Locate the cell with the specified text and output its (x, y) center coordinate. 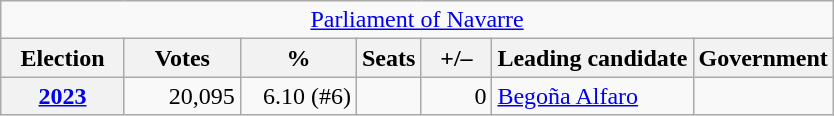
0 (456, 96)
Leading candidate (592, 58)
Government (763, 58)
Parliament of Navarre (418, 20)
Election (63, 58)
Votes (182, 58)
2023 (63, 96)
+/– (456, 58)
Begoña Alfaro (592, 96)
6.10 (#6) (298, 96)
% (298, 58)
Seats (388, 58)
20,095 (182, 96)
